Return [X, Y] of the center of cell containing provided text 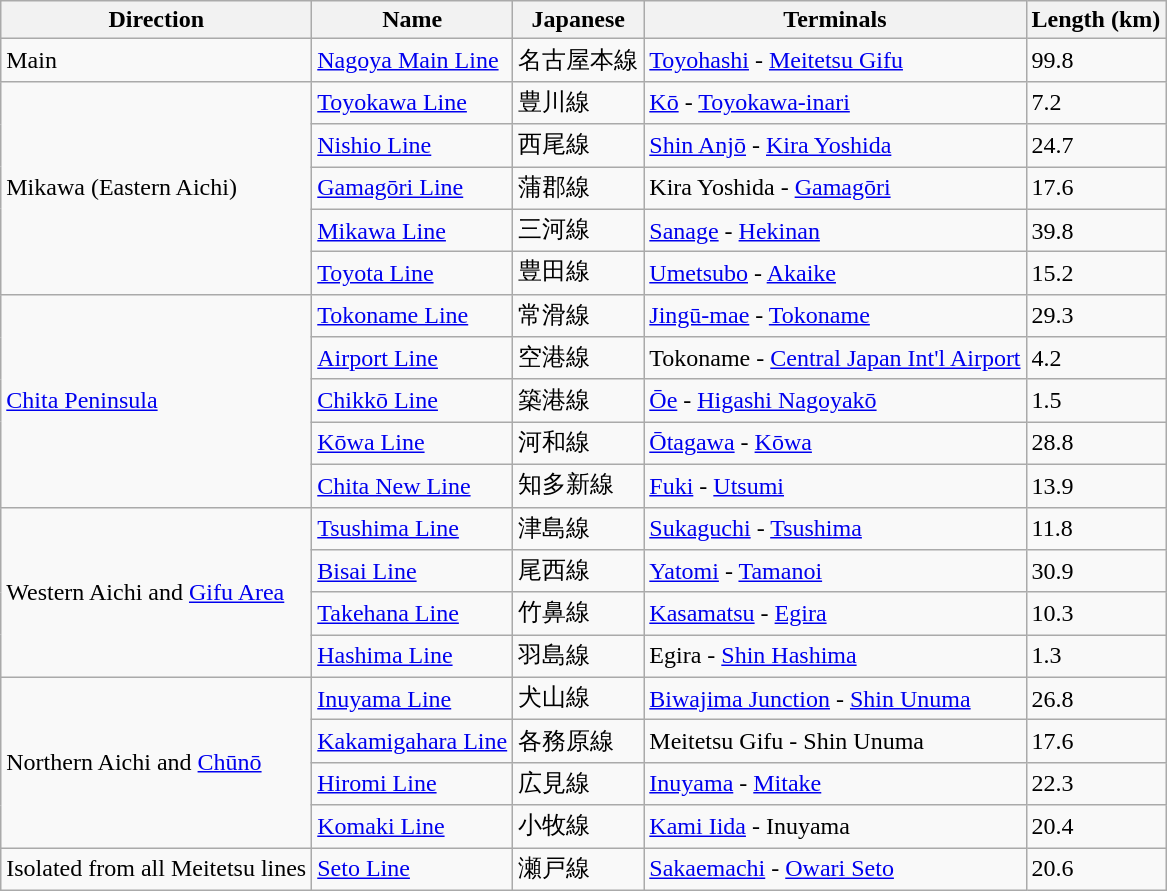
Ōtagawa - Kōwa [835, 444]
39.8 [1096, 230]
Nagoya Main Line [412, 60]
Hashima Line [412, 656]
99.8 [1096, 60]
Chita Peninsula [156, 400]
Name [412, 20]
Toyokawa Line [412, 102]
Kakamigahara Line [412, 742]
Ōe - Higashi Nagoyakō [835, 400]
Northern Aichi and Chūnō [156, 762]
Toyohashi - Meitetsu Gifu [835, 60]
犬山線 [578, 698]
築港線 [578, 400]
Terminals [835, 20]
Bisai Line [412, 572]
羽島線 [578, 656]
竹鼻線 [578, 614]
空港線 [578, 358]
Sanage - Hekinan [835, 230]
Inuyama Line [412, 698]
Jingū-mae - Tokoname [835, 316]
1.5 [1096, 400]
15.2 [1096, 274]
Tokoname Line [412, 316]
Length (km) [1096, 20]
Egira - Shin Hashima [835, 656]
Sukaguchi - Tsushima [835, 528]
28.8 [1096, 444]
Chita New Line [412, 486]
Chikkō Line [412, 400]
Seto Line [412, 870]
各務原線 [578, 742]
蒲郡線 [578, 188]
Japanese [578, 20]
Main [156, 60]
Umetsubo - Akaike [835, 274]
広見線 [578, 784]
小牧線 [578, 826]
10.3 [1096, 614]
Mikawa (Eastern Aichi) [156, 188]
20.6 [1096, 870]
Tsushima Line [412, 528]
三河線 [578, 230]
知多新線 [578, 486]
26.8 [1096, 698]
7.2 [1096, 102]
Tokoname - Central Japan Int'l Airport [835, 358]
Sakaemachi - Owari Seto [835, 870]
Isolated from all Meitetsu lines [156, 870]
30.9 [1096, 572]
Nishio Line [412, 146]
24.7 [1096, 146]
Toyota Line [412, 274]
29.3 [1096, 316]
4.2 [1096, 358]
尾西線 [578, 572]
Airport Line [412, 358]
Kō - Toyokawa-inari [835, 102]
Kami Iida - Inuyama [835, 826]
Biwajima Junction - Shin Unuma [835, 698]
Western Aichi and Gifu Area [156, 592]
20.4 [1096, 826]
Meitetsu Gifu - Shin Unuma [835, 742]
名古屋本線 [578, 60]
瀬戸線 [578, 870]
津島線 [578, 528]
豊田線 [578, 274]
Mikawa Line [412, 230]
Kira Yoshida - Gamagōri [835, 188]
Takehana Line [412, 614]
13.9 [1096, 486]
Yatomi - Tamanoi [835, 572]
22.3 [1096, 784]
豊川線 [578, 102]
Kōwa Line [412, 444]
Inuyama - Mitake [835, 784]
河和線 [578, 444]
Gamagōri Line [412, 188]
Shin Anjō - Kira Yoshida [835, 146]
Hiromi Line [412, 784]
Direction [156, 20]
西尾線 [578, 146]
Komaki Line [412, 826]
Kasamatsu - Egira [835, 614]
1.3 [1096, 656]
11.8 [1096, 528]
常滑線 [578, 316]
Fuki - Utsumi [835, 486]
